Locate the cell with the specified text and output its [x, y] center coordinate. 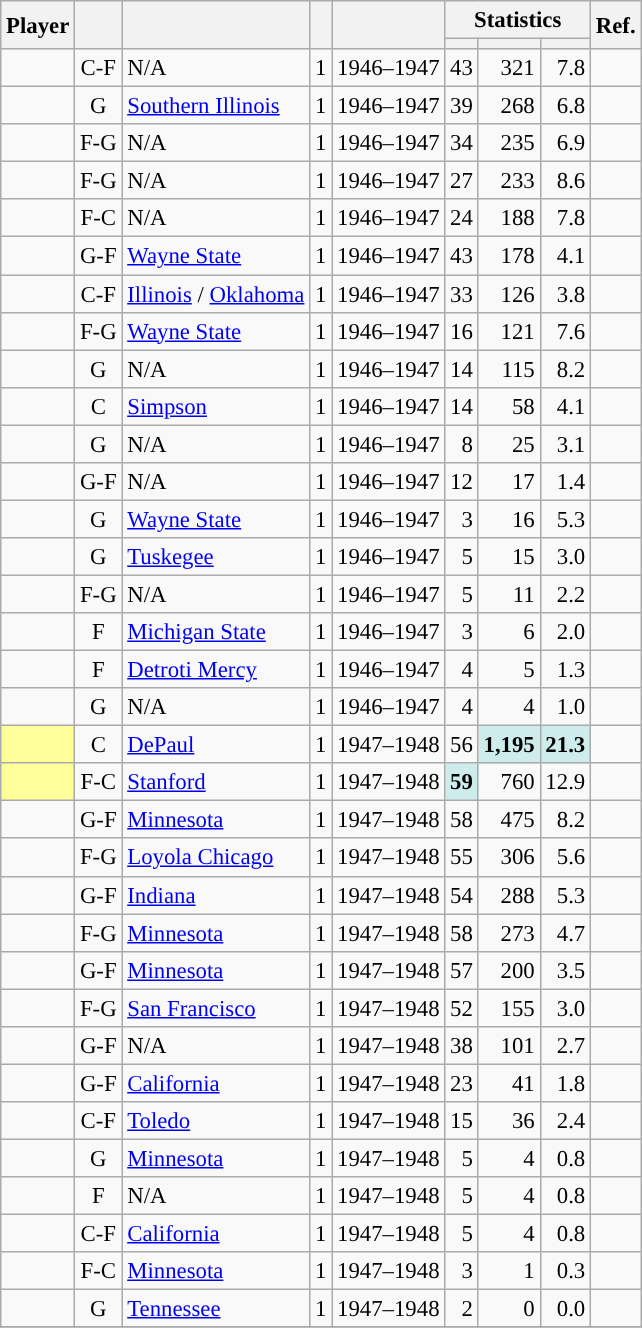
33 [462, 294]
268 [509, 106]
126 [509, 294]
Tennessee [216, 1309]
101 [509, 1046]
55 [462, 858]
3.1 [565, 444]
273 [509, 933]
178 [509, 256]
39 [462, 106]
155 [509, 1008]
3.8 [565, 294]
188 [509, 219]
57 [462, 970]
Tuskegee [216, 557]
288 [509, 895]
5.6 [565, 858]
Stanford [216, 782]
Ref. [616, 25]
6.8 [565, 106]
115 [509, 369]
56 [462, 745]
54 [462, 895]
6.9 [565, 143]
Illinois / Oklahoma [216, 294]
1.8 [565, 1083]
0 [509, 1309]
23 [462, 1083]
Player [38, 25]
121 [509, 331]
6 [509, 632]
7.6 [565, 331]
Toledo [216, 1121]
200 [509, 970]
0.0 [565, 1309]
306 [509, 858]
52 [462, 1008]
11 [509, 594]
8.6 [565, 181]
17 [509, 482]
34 [462, 143]
59 [462, 782]
Loyola Chicago [216, 858]
1.0 [565, 707]
25 [509, 444]
1,195 [509, 745]
2.0 [565, 632]
Southern Illinois [216, 106]
4.7 [565, 933]
760 [509, 782]
Detroti Mercy [216, 670]
0.3 [565, 1271]
Michigan State [216, 632]
235 [509, 143]
2 [462, 1309]
1.4 [565, 482]
2.4 [565, 1121]
DePaul [216, 745]
21.3 [565, 745]
233 [509, 181]
Indiana [216, 895]
12 [462, 482]
8 [462, 444]
475 [509, 820]
3.5 [565, 970]
2.7 [565, 1046]
24 [462, 219]
36 [509, 1121]
San Francisco [216, 1008]
27 [462, 181]
2.2 [565, 594]
12.9 [565, 782]
Statistics [518, 20]
Simpson [216, 406]
38 [462, 1046]
321 [509, 68]
1.3 [565, 670]
41 [509, 1083]
